Output the (X, Y) coordinate of the center of the cell containing the given text.  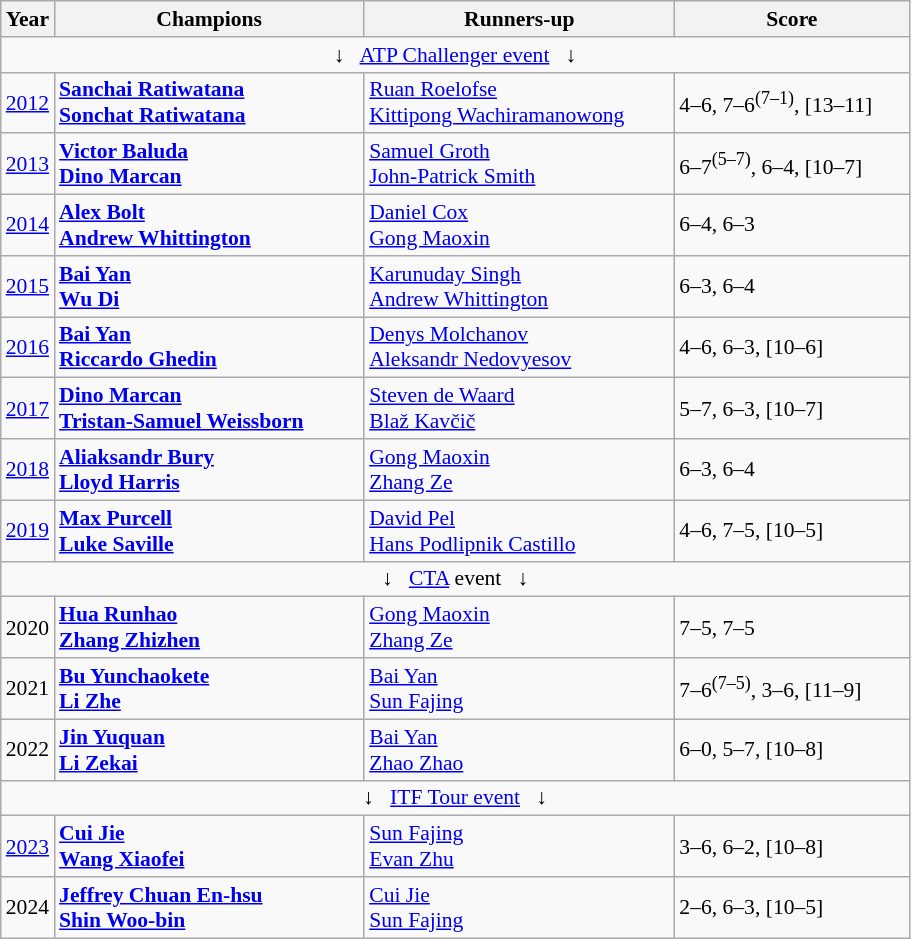
2015 (28, 286)
6–0, 5–7, [10–8] (792, 750)
Bai Yan Zhao Zhao (519, 750)
2022 (28, 750)
2016 (28, 348)
Denys Molchanov Aleksandr Nedovyesov (519, 348)
Score (792, 19)
David Pel Hans Podlipnik Castillo (519, 530)
2013 (28, 164)
Ruan Roelofse Kittipong Wachiramanowong (519, 102)
Jeffrey Chuan En-hsu Shin Woo-bin (209, 908)
6–4, 6–3 (792, 226)
Cui Jie Wang Xiaofei (209, 846)
7–6(7–5), 3–6, [11–9] (792, 688)
2019 (28, 530)
Max Purcell Luke Saville (209, 530)
Bai Yan Riccardo Ghedin (209, 348)
Runners-up (519, 19)
Bu Yunchaokete Li Zhe (209, 688)
Cui Jie Sun Fajing (519, 908)
Alex Bolt Andrew Whittington (209, 226)
4–6, 7–5, [10–5] (792, 530)
Year (28, 19)
2023 (28, 846)
6–7(5–7), 6–4, [10–7] (792, 164)
7–5, 7–5 (792, 628)
2021 (28, 688)
↓ CTA event ↓ (456, 579)
2014 (28, 226)
4–6, 7–6(7–1), [13–11] (792, 102)
2020 (28, 628)
Samuel Groth John-Patrick Smith (519, 164)
Karunuday Singh Andrew Whittington (519, 286)
Jin Yuquan Li Zekai (209, 750)
Champions (209, 19)
Hua Runhao Zhang Zhizhen (209, 628)
Aliaksandr Bury Lloyd Harris (209, 470)
Dino Marcan Tristan-Samuel Weissborn (209, 408)
2–6, 6–3, [10–5] (792, 908)
Steven de Waard Blaž Kavčič (519, 408)
2024 (28, 908)
Bai Yan Wu Di (209, 286)
Sanchai Ratiwatana Sonchat Ratiwatana (209, 102)
2018 (28, 470)
Bai Yan Sun Fajing (519, 688)
2012 (28, 102)
4–6, 6–3, [10–6] (792, 348)
Sun Fajing Evan Zhu (519, 846)
↓ ATP Challenger event ↓ (456, 55)
Victor Baluda Dino Marcan (209, 164)
3–6, 6–2, [10–8] (792, 846)
2017 (28, 408)
↓ ITF Tour event ↓ (456, 798)
5–7, 6–3, [10–7] (792, 408)
Daniel Cox Gong Maoxin (519, 226)
